Return [x, y] of the center of cell containing provided text 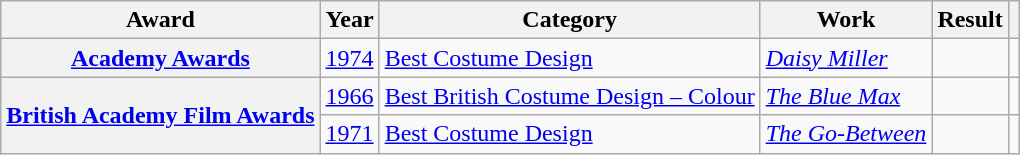
1971 [350, 134]
Result [970, 20]
Academy Awards [160, 58]
Year [350, 20]
Daisy Miller [846, 58]
1974 [350, 58]
Work [846, 20]
Award [160, 20]
1966 [350, 96]
Category [570, 20]
Best British Costume Design – Colour [570, 96]
The Blue Max [846, 96]
The Go-Between [846, 134]
British Academy Film Awards [160, 115]
